For the text-containing cell, return its midpoint in [X, Y] coordinate format. 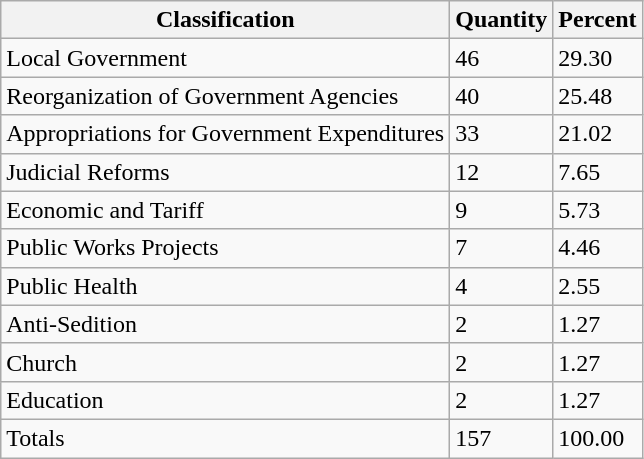
40 [502, 96]
Totals [226, 438]
Appropriations for Government Expenditures [226, 134]
Church [226, 362]
Anti-Sedition [226, 324]
100.00 [598, 438]
5.73 [598, 210]
7 [502, 248]
7.65 [598, 172]
Quantity [502, 20]
46 [502, 58]
Classification [226, 20]
2.55 [598, 286]
Reorganization of Government Agencies [226, 96]
21.02 [598, 134]
Public Health [226, 286]
25.48 [598, 96]
4 [502, 286]
12 [502, 172]
9 [502, 210]
Judicial Reforms [226, 172]
4.46 [598, 248]
Public Works Projects [226, 248]
Percent [598, 20]
33 [502, 134]
Economic and Tariff [226, 210]
157 [502, 438]
29.30 [598, 58]
Education [226, 400]
Local Government [226, 58]
